From the cell containing the given text, extract its center point as (x, y) coordinate. 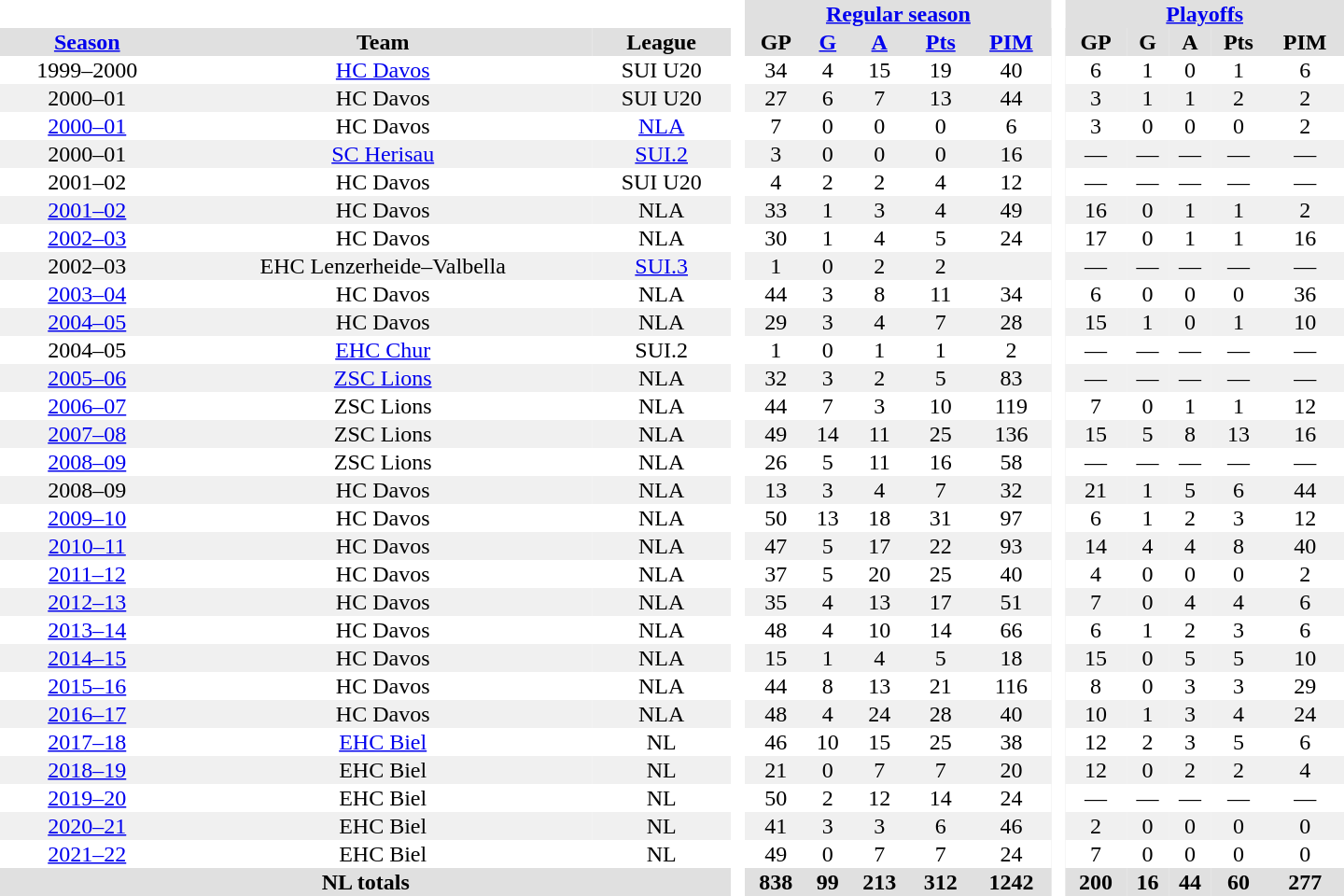
2018–19 (88, 770)
26 (777, 462)
EHC Chur (383, 350)
213 (879, 882)
97 (1012, 518)
2020–21 (88, 826)
30 (777, 238)
116 (1012, 686)
SUI.3 (662, 266)
838 (777, 882)
2013–14 (88, 630)
2019–20 (88, 798)
36 (1305, 294)
38 (1012, 742)
41 (777, 826)
31 (941, 518)
2016–17 (88, 714)
1999–2000 (88, 70)
Season (88, 42)
2012–13 (88, 602)
200 (1096, 882)
37 (777, 574)
19 (941, 70)
EHC Lenzerheide–Valbella (383, 266)
Playoffs (1204, 14)
2006–07 (88, 406)
312 (941, 882)
NL totals (366, 882)
51 (1012, 602)
League (662, 42)
27 (777, 98)
35 (777, 602)
83 (1012, 378)
93 (1012, 546)
33 (777, 210)
99 (827, 882)
Team (383, 42)
119 (1012, 406)
22 (941, 546)
47 (777, 546)
58 (1012, 462)
2014–15 (88, 658)
2015–16 (88, 686)
277 (1305, 882)
SC Herisau (383, 154)
66 (1012, 630)
2010–11 (88, 546)
60 (1239, 882)
2011–12 (88, 574)
2017–18 (88, 742)
2021–22 (88, 854)
1242 (1012, 882)
Regular season (899, 14)
2009–10 (88, 518)
2007–08 (88, 434)
2003–04 (88, 294)
136 (1012, 434)
2005–06 (88, 378)
